Scan for the cell matching the given text and deliver its (x, y) coordinate at center. 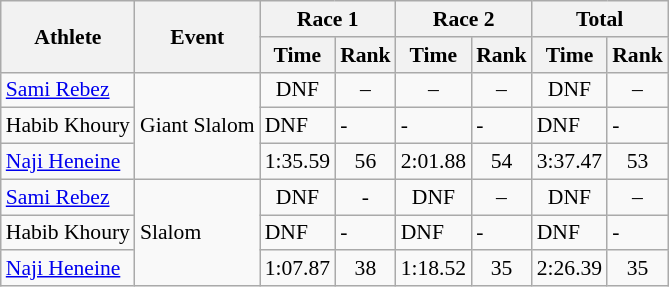
Athlete (68, 36)
1:18.52 (434, 269)
Total (600, 19)
54 (502, 162)
Giant Slalom (198, 126)
Event (198, 36)
2:26.39 (570, 269)
56 (366, 162)
38 (366, 269)
Race 2 (464, 19)
1:35.59 (298, 162)
Slalom (198, 232)
1:07.87 (298, 269)
3:37.47 (570, 162)
Race 1 (328, 19)
53 (638, 162)
2:01.88 (434, 162)
